Capture the cell that displays the provided text and extract its (x, y) central coordinate. 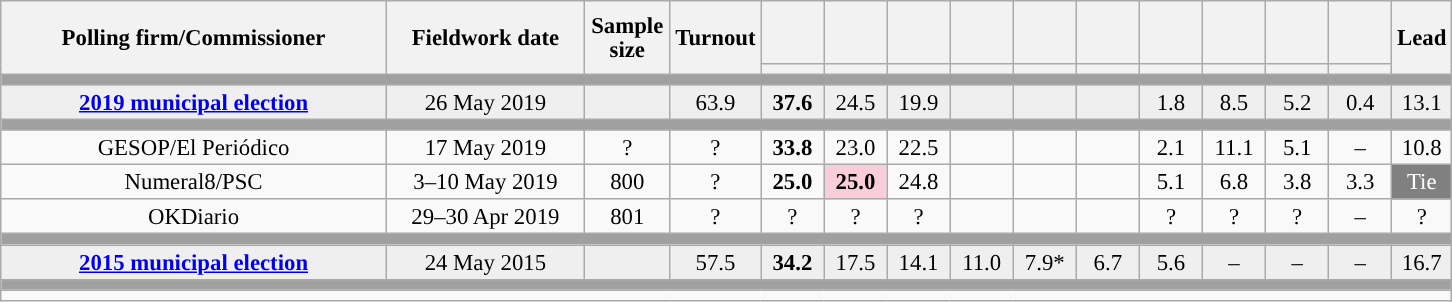
2015 municipal election (194, 262)
Turnout (716, 38)
Sample size (627, 38)
3.8 (1298, 182)
6.8 (1234, 182)
6.7 (1108, 262)
24 May 2015 (485, 262)
8.5 (1234, 102)
11.0 (982, 262)
23.0 (856, 148)
16.7 (1422, 262)
2019 municipal election (194, 102)
Numeral8/PSC (194, 182)
0.4 (1360, 102)
13.1 (1422, 102)
OKDiario (194, 218)
34.2 (792, 262)
3.3 (1360, 182)
37.6 (792, 102)
5.2 (1298, 102)
Fieldwork date (485, 38)
801 (627, 218)
5.6 (1170, 262)
1.8 (1170, 102)
26 May 2019 (485, 102)
19.9 (918, 102)
800 (627, 182)
17.5 (856, 262)
22.5 (918, 148)
33.8 (792, 148)
14.1 (918, 262)
GESOP/El Periódico (194, 148)
10.8 (1422, 148)
29–30 Apr 2019 (485, 218)
2.1 (1170, 148)
3–10 May 2019 (485, 182)
24.5 (856, 102)
63.9 (716, 102)
17 May 2019 (485, 148)
Polling firm/Commissioner (194, 38)
11.1 (1234, 148)
Tie (1422, 182)
Lead (1422, 38)
7.9* (1044, 262)
57.5 (716, 262)
24.8 (918, 182)
